Detect which cell encompasses the target text, then output its [x, y] center coordinate. 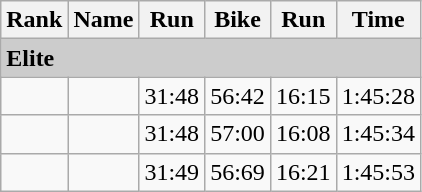
16:15 [303, 96]
56:69 [238, 172]
Rank [34, 20]
Time [378, 20]
16:21 [303, 172]
57:00 [238, 134]
31:49 [172, 172]
Bike [238, 20]
56:42 [238, 96]
Elite [211, 58]
1:45:53 [378, 172]
1:45:28 [378, 96]
Name [104, 20]
1:45:34 [378, 134]
16:08 [303, 134]
